Determine the (X, Y) coordinate at the center of the cell enclosing the given text.  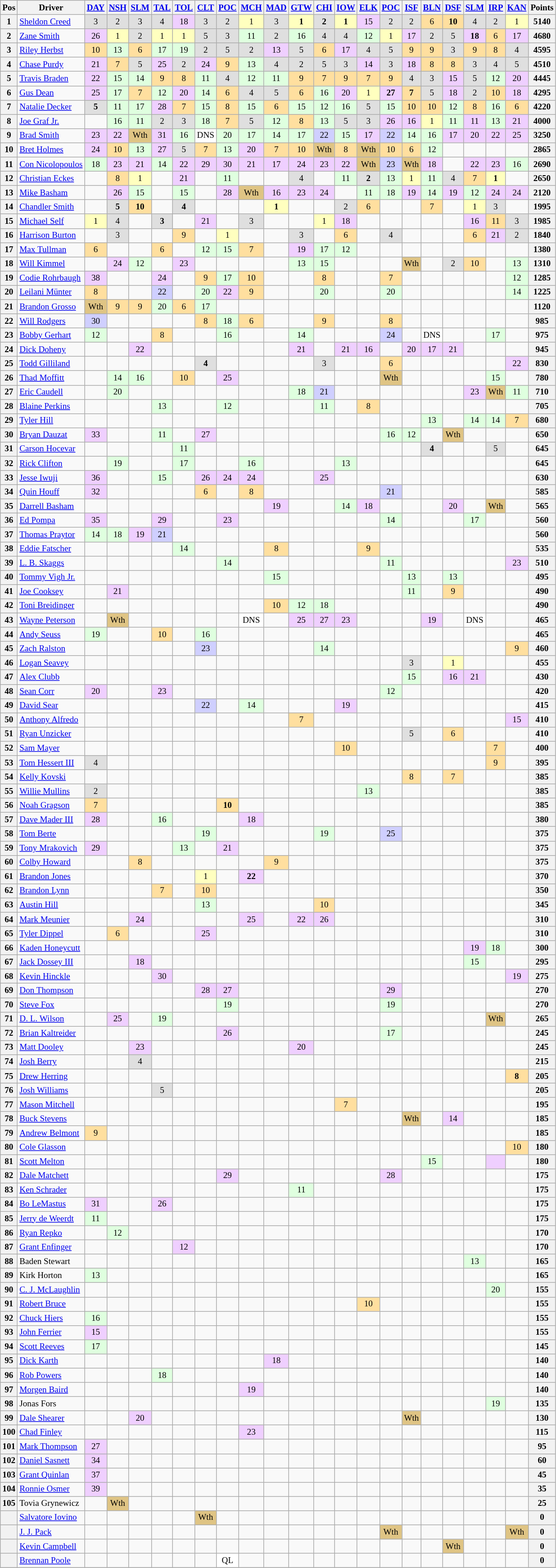
Thad Moffitt (51, 378)
585 (542, 492)
195 (542, 1105)
Chandler Smith (51, 207)
69 (9, 991)
84 (9, 1204)
Scott Reeves (51, 1347)
Anthony Alfredo (51, 720)
2865 (542, 150)
Dick Karth (51, 1361)
93 (9, 1332)
85 (9, 1219)
Scott Melton (51, 1161)
460 (542, 648)
56 (9, 805)
650 (542, 435)
John Ferrier (51, 1332)
Morgen Baird (51, 1390)
300 (542, 948)
Grant Enfinger (51, 1247)
Robert Bruce (51, 1304)
4680 (542, 36)
565 (542, 506)
Sean Corr (51, 691)
265 (542, 1019)
Gus Dean (51, 93)
GTW (301, 8)
77 (9, 1105)
67 (9, 962)
ELK (368, 8)
4000 (542, 122)
87 (9, 1247)
DSF (453, 8)
Driver (51, 8)
43 (9, 620)
Ronnie Osmer (51, 1489)
ISF (411, 8)
2690 (542, 164)
74 (9, 1062)
Tommy Vigh Jr. (51, 577)
Dick Doheny (51, 349)
Ryan Unzicker (51, 734)
41 (9, 592)
Harrison Burton (51, 236)
Tovia Grynewicz (51, 1504)
1310 (542, 264)
DAY (95, 8)
Brandon Grosso (51, 307)
Joe Cooksey (51, 592)
TAL (162, 8)
430 (542, 677)
Andy Seuss (51, 634)
55 (9, 791)
Grant Quinlan (51, 1475)
Josh Williams (51, 1090)
1225 (542, 292)
CHI (324, 8)
1285 (542, 278)
42 (9, 606)
975 (542, 335)
MAD (276, 8)
705 (542, 406)
945 (542, 349)
BLN (432, 8)
2650 (542, 178)
89 (9, 1276)
IRP (496, 8)
Will Rodgers (51, 321)
Con Nicolopoulos (51, 164)
96 (9, 1375)
59 (9, 848)
Natalie Decker (51, 107)
455 (542, 663)
47 (9, 677)
4445 (542, 79)
380 (542, 820)
370 (542, 877)
Bobby Gerhart (51, 335)
1120 (542, 307)
IOW (346, 8)
Tony Mrakovich (51, 848)
Tyler Dippel (51, 934)
Will Kimmel (51, 264)
53 (9, 763)
KAN (517, 8)
Eric Caudell (51, 392)
Cole Glasson (51, 1147)
Austin Hill (51, 905)
Josh Berry (51, 1062)
105 (9, 1504)
Jonas Fors (51, 1404)
88 (9, 1261)
81 (9, 1161)
Thomas Praytor (51, 535)
Max Tullman (51, 249)
QL (228, 1560)
215 (542, 1062)
830 (542, 364)
73 (9, 1047)
82 (9, 1176)
Brian Kaltreider (51, 1033)
83 (9, 1190)
Brandon Jones (51, 877)
275 (542, 976)
Kelly Kovski (51, 777)
Dale Matchett (51, 1176)
Codie Rohrbaugh (51, 278)
350 (542, 891)
66 (9, 948)
Leilani Münter (51, 292)
78 (9, 1119)
54 (9, 777)
NSH (118, 8)
Jesse Iwuji (51, 478)
Bret Holmes (51, 150)
Kevin Hinckle (51, 976)
68 (9, 976)
Sheldon Creed (51, 22)
135 (542, 1404)
90 (9, 1290)
Quin Houff (51, 492)
Kevin Campbell (51, 1546)
Dave Mader III (51, 820)
Rob Powers (51, 1375)
4295 (542, 93)
Michael Self (51, 221)
TOL (184, 8)
49 (9, 706)
Eddie Fatscher (51, 549)
780 (542, 378)
Bo LeMastus (51, 1204)
4595 (542, 50)
44 (9, 634)
395 (542, 763)
Jack Dossey III (51, 962)
101 (9, 1446)
Baden Stewart (51, 1261)
510 (542, 563)
Chase Purdy (51, 64)
40 (9, 577)
Colby Howard (51, 862)
Riley Herbst (51, 50)
94 (9, 1347)
Wayne Peterson (51, 620)
Bryan Dauzat (51, 435)
102 (9, 1461)
100 (9, 1432)
51 (9, 734)
Salvatore Iovino (51, 1518)
5140 (542, 22)
62 (9, 891)
Blaine Perkins (51, 406)
415 (542, 706)
Dale Shearer (51, 1418)
Matt Dooley (51, 1047)
145 (542, 1347)
115 (542, 1432)
Brad Smith (51, 136)
Todd Gilliland (51, 364)
495 (542, 577)
Brandon Lynn (51, 891)
Mark Meunier (51, 920)
79 (9, 1133)
70 (9, 1005)
Daniel Sasnett (51, 1461)
Willie Mullins (51, 791)
57 (9, 820)
1995 (542, 207)
Christian Eckes (51, 178)
345 (542, 905)
Mike Basham (51, 193)
CLT (206, 8)
1380 (542, 249)
Tom Hessert III (51, 763)
75 (9, 1076)
Kirk Horton (51, 1276)
71 (9, 1019)
Toni Breidinger (51, 606)
Carson Hocevar (51, 449)
Logan Seavey (51, 663)
97 (9, 1390)
Tom Berte (51, 834)
David Sear (51, 706)
Pos (9, 8)
C. J. McLaughlin (51, 1290)
48 (9, 691)
Tyler Hill (51, 421)
98 (9, 1404)
Chuck Hiers (51, 1318)
86 (9, 1233)
1985 (542, 221)
91 (9, 1304)
Sam Mayer (51, 748)
1840 (542, 236)
Steve Fox (51, 1005)
Brennan Poole (51, 1560)
4510 (542, 64)
52 (9, 748)
92 (9, 1318)
63 (9, 905)
Ryan Repko (51, 1233)
Chad Finley (51, 1432)
50 (9, 720)
46 (9, 663)
61 (9, 877)
2120 (542, 193)
Points (542, 8)
Don Thompson (51, 991)
Zach Ralston (51, 648)
Joe Graf Jr. (51, 122)
Alex Clubb (51, 677)
L. B. Skaggs (51, 563)
130 (542, 1418)
Drew Herring (51, 1076)
72 (9, 1033)
Andrew Belmont (51, 1133)
Jerry de Weerdt (51, 1219)
Ken Schrader (51, 1190)
535 (542, 549)
295 (542, 962)
104 (9, 1489)
Rick Clifton (51, 463)
103 (9, 1475)
680 (542, 421)
Travis Braden (51, 79)
Mark Thompson (51, 1446)
Noah Gragson (51, 805)
Zane Smith (51, 36)
58 (9, 834)
4220 (542, 107)
Mason Mitchell (51, 1105)
985 (542, 321)
630 (542, 478)
3250 (542, 136)
J. J. Pack (51, 1532)
Ed Pompa (51, 521)
MCH (251, 8)
Buck Stevens (51, 1119)
710 (542, 392)
80 (9, 1147)
Darrell Basham (51, 506)
Kaden Honeycutt (51, 948)
400 (542, 748)
76 (9, 1090)
99 (9, 1418)
64 (9, 920)
D. L. Wilson (51, 1019)
65 (9, 934)
420 (542, 691)
